Locate the cell with the specified text and output its [x, y] center coordinate. 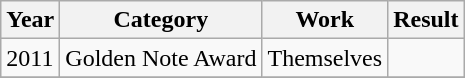
2011 [30, 58]
Result [426, 20]
Work [325, 20]
Category [161, 20]
Year [30, 20]
Golden Note Award [161, 58]
Themselves [325, 58]
